Pinpoint the cell where the given text exists, returning its [X, Y] midpoint coordinate. 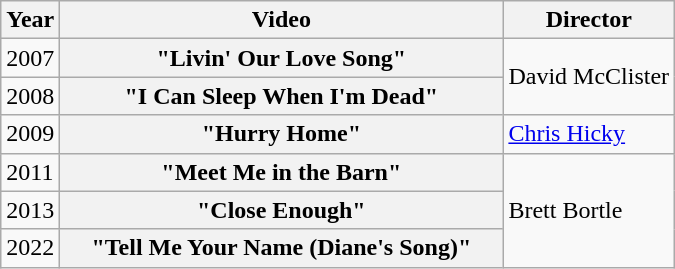
David McClister [589, 77]
"Close Enough" [282, 210]
Chris Hicky [589, 134]
"Tell Me Your Name (Diane's Song)" [282, 248]
"Meet Me in the Barn" [282, 172]
"Livin' Our Love Song" [282, 58]
2008 [30, 96]
2009 [30, 134]
Director [589, 20]
Brett Bortle [589, 210]
2011 [30, 172]
"Hurry Home" [282, 134]
Year [30, 20]
"I Can Sleep When I'm Dead" [282, 96]
Video [282, 20]
2007 [30, 58]
2022 [30, 248]
2013 [30, 210]
